Pinpoint the cell where the given text exists, returning its (X, Y) midpoint coordinate. 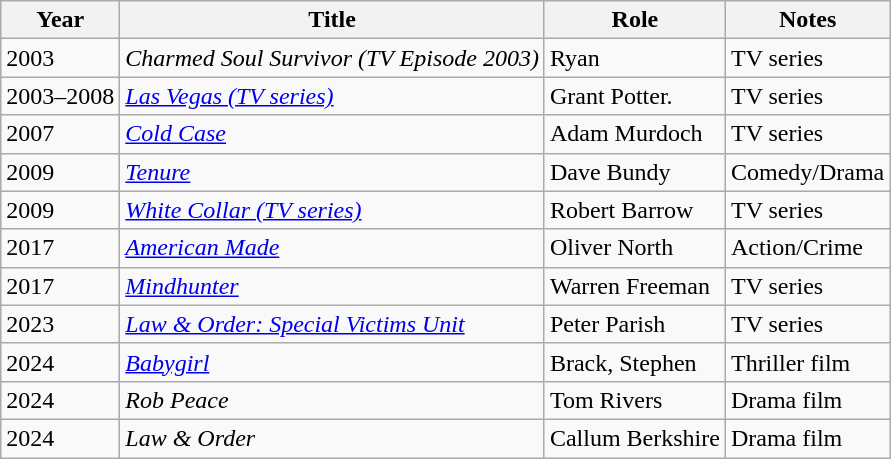
Ryan (634, 58)
Title (332, 20)
Robert Barrow (634, 210)
Comedy/Drama (807, 172)
Peter Parish (634, 324)
Law & Order (332, 438)
Las Vegas (TV series) (332, 96)
Tom Rivers (634, 400)
Dave Bundy (634, 172)
Tenure (332, 172)
Oliver North (634, 248)
Role (634, 20)
2003 (60, 58)
Law & Order: Special Victims Unit (332, 324)
Cold Case (332, 134)
Callum Berkshire (634, 438)
American Made (332, 248)
2003–2008 (60, 96)
White Collar (TV series) (332, 210)
Mindhunter (332, 286)
Year (60, 20)
Grant Potter. (634, 96)
Action/Crime (807, 248)
2007 (60, 134)
Rob Peace (332, 400)
Notes (807, 20)
Brack, Stephen (634, 362)
Charmed Soul Survivor (TV Episode 2003) (332, 58)
Thriller film (807, 362)
Warren Freeman (634, 286)
2023 (60, 324)
Adam Murdoch (634, 134)
Babygirl (332, 362)
